Locate the cell with the specified text and output its (x, y) center coordinate. 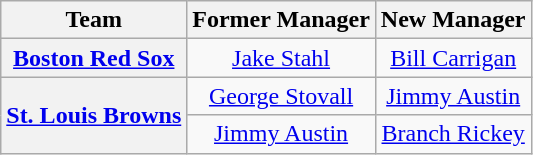
Team (94, 20)
Bill Carrigan (453, 58)
Branch Rickey (453, 134)
George Stovall (282, 96)
Former Manager (282, 20)
New Manager (453, 20)
Boston Red Sox (94, 58)
St. Louis Browns (94, 115)
Jake Stahl (282, 58)
